Capture the cell that displays the provided text and extract its [X, Y] central coordinate. 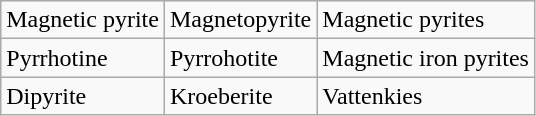
Pyrrohotite [240, 58]
Magnetic pyrite [83, 20]
Magnetopyrite [240, 20]
Pyrrhotine [83, 58]
Magnetic iron pyrites [426, 58]
Vattenkies [426, 96]
Kroeberite [240, 96]
Magnetic pyrites [426, 20]
Dipyrite [83, 96]
